Scan for the cell matching the given text and deliver its [X, Y] coordinate at center. 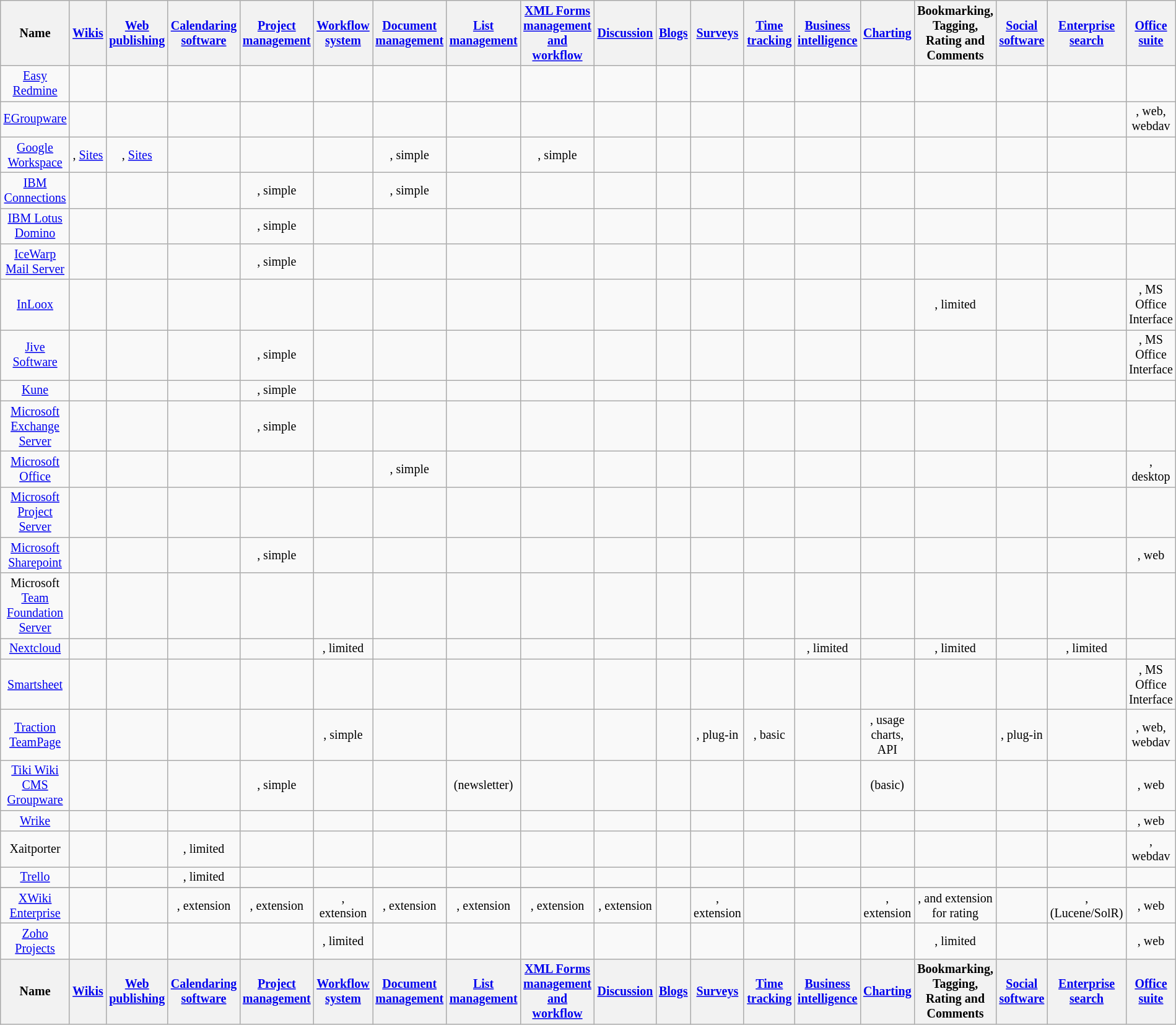
Wrike [35, 821]
Google Workspace [35, 155]
Jive Software [35, 355]
, and extension for rating [955, 905]
, basic [769, 735]
(newsletter) [483, 785]
Zoho Projects [35, 941]
IBM Connections [35, 191]
, (Lucene/SolR) [1086, 905]
IBM Lotus Domino [35, 225]
Microsoft Exchange Server [35, 426]
Trello [35, 877]
XWiki Enterprise [35, 905]
InLoox [35, 305]
Microsoft Sharepoint [35, 555]
Traction TeamPage [35, 735]
Microsoft Team Foundation Server [35, 606]
Smartsheet [35, 685]
Microsoft Office [35, 469]
(basic) [887, 785]
Xaitporter [35, 848]
, webdav [1151, 848]
Nextcloud [35, 649]
Kune [35, 390]
, usage charts, API [887, 735]
Tiki Wiki CMS Groupware [35, 785]
Easy Redmine [35, 84]
IceWarp Mail Server [35, 261]
, desktop [1151, 469]
EGroupware [35, 119]
Microsoft Project Server [35, 513]
